Scan for the cell matching the given text and deliver its [x, y] coordinate at center. 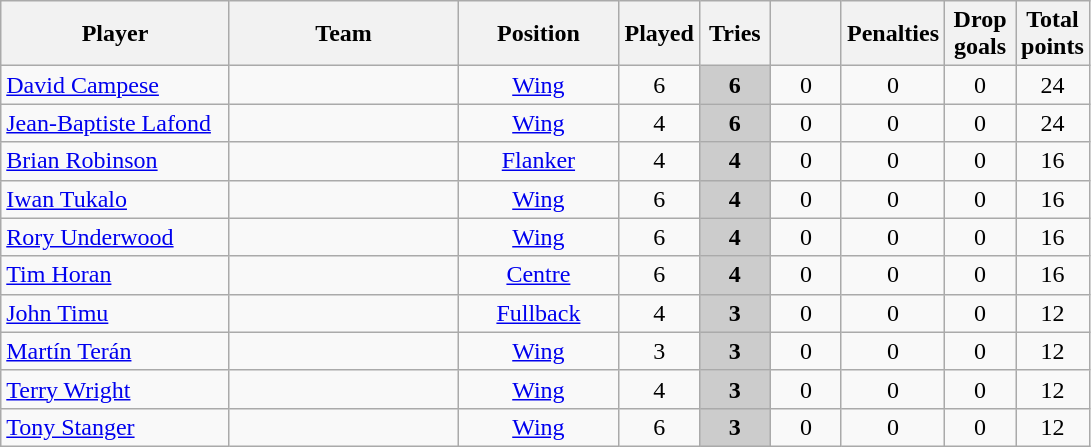
David Campese [116, 85]
Total points [1053, 34]
Tony Stanger [116, 427]
Martín Terán [116, 351]
Jean-Baptiste Lafond [116, 123]
Team [344, 34]
Centre [538, 275]
Iwan Tukalo [116, 199]
Penalties [892, 34]
Player [116, 34]
Fullback [538, 313]
Position [538, 34]
John Timu [116, 313]
Flanker [538, 161]
Terry Wright [116, 389]
Played [659, 34]
Brian Robinson [116, 161]
Tim Horan [116, 275]
Drop goals [980, 34]
Rory Underwood [116, 237]
Tries [734, 34]
